Search for the cell housing the specified text and yield its (x, y) center coordinate. 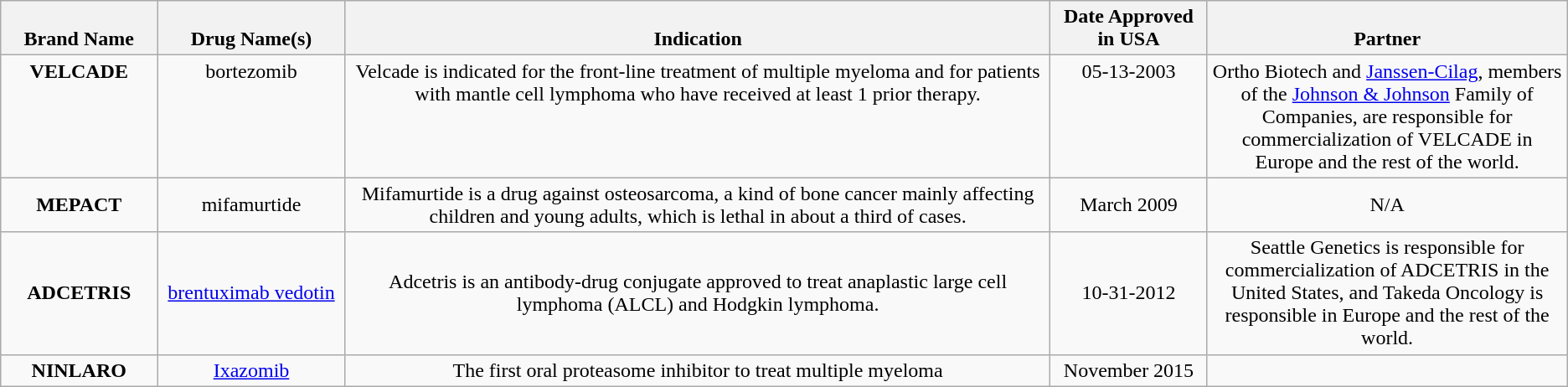
MEPACT (79, 204)
Indication (698, 28)
mifamurtide (251, 204)
ADCETRIS (79, 293)
The first oral proteasome inhibitor to treat multiple myeloma (698, 370)
Partner (1387, 28)
NINLARO (79, 370)
Date Approved in USA (1129, 28)
brentuximab vedotin (251, 293)
November 2015 (1129, 370)
bortezomib (251, 116)
Adcetris is an antibody-drug conjugate approved to treat anaplastic large cell lymphoma (ALCL) and Hodgkin lymphoma. (698, 293)
10-31-2012 (1129, 293)
Ixazomib (251, 370)
March 2009 (1129, 204)
Brand Name (79, 28)
Drug Name(s) (251, 28)
N/A (1387, 204)
05-13-2003 (1129, 116)
VELCADE (79, 116)
